Pinpoint the cell where the given text exists, returning its (x, y) midpoint coordinate. 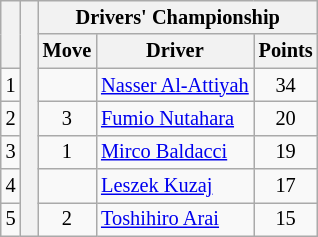
4 (11, 186)
Toshihiro Arai (174, 219)
Nasser Al-Attiyah (174, 85)
Move (67, 51)
Driver (174, 51)
Fumio Nutahara (174, 118)
17 (286, 186)
5 (11, 219)
19 (286, 152)
Leszek Kuzaj (174, 186)
34 (286, 85)
15 (286, 219)
20 (286, 118)
Drivers' Championship (178, 17)
Mirco Baldacci (174, 152)
Points (286, 51)
